Return [x, y] of the center of cell containing provided text 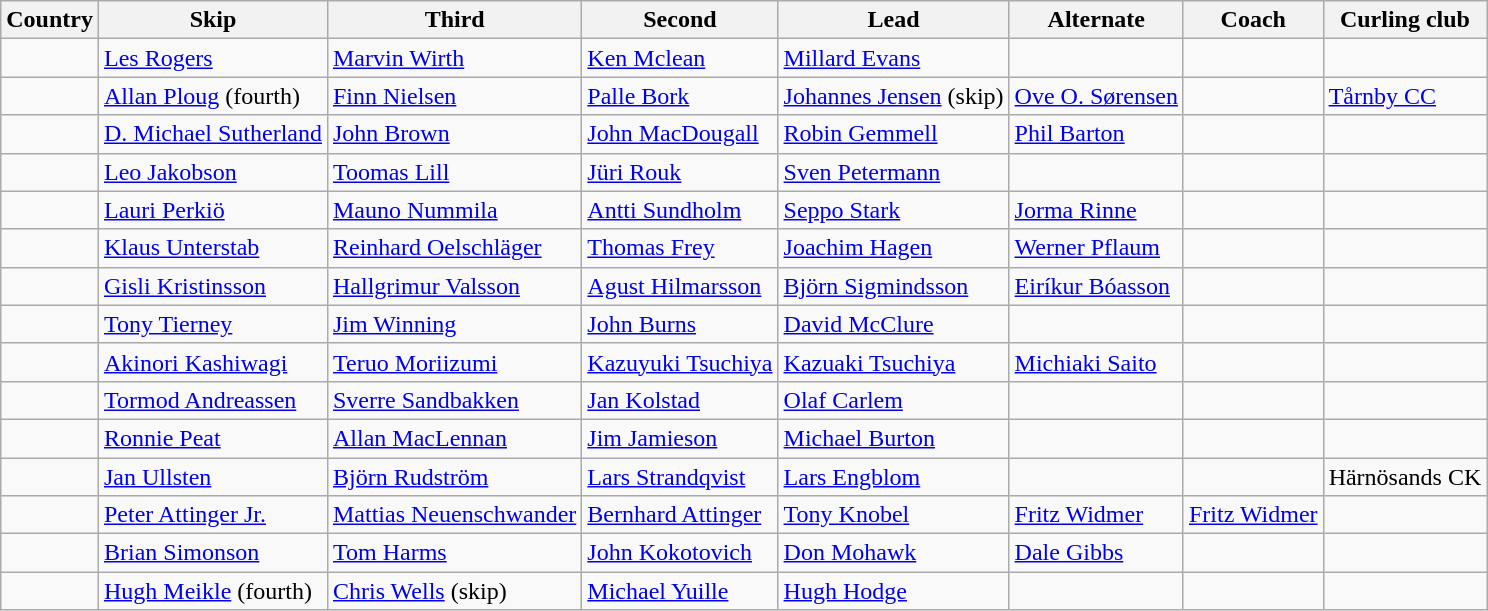
Teruo Moriizumi [454, 362]
Eiríkur Bóasson [1096, 286]
Joachim Hagen [894, 248]
Bernhard Attinger [680, 515]
Coach [1253, 20]
Akinori Kashiwagi [212, 362]
Thomas Frey [680, 248]
Michael Yuille [680, 591]
Jim Jamieson [680, 438]
David McClure [894, 324]
Seppo Stark [894, 210]
Third [454, 20]
Björn Rudström [454, 477]
Michael Burton [894, 438]
Lars Strandqvist [680, 477]
John Kokotovich [680, 553]
Björn Sigmindsson [894, 286]
John Burns [680, 324]
Brian Simonson [212, 553]
Tårnby CC [1405, 96]
Skip [212, 20]
Antti Sundholm [680, 210]
Tony Tierney [212, 324]
Ove O. Sørensen [1096, 96]
Klaus Unterstab [212, 248]
Jorma Rinne [1096, 210]
Reinhard Oelschläger [454, 248]
John Brown [454, 134]
Peter Attinger Jr. [212, 515]
Palle Bork [680, 96]
Michiaki Saito [1096, 362]
Jan Ullsten [212, 477]
Ronnie Peat [212, 438]
Marvin Wirth [454, 58]
Olaf Carlem [894, 400]
Sverre Sandbakken [454, 400]
Chris Wells (skip) [454, 591]
Allan Ploug (fourth) [212, 96]
Tormod Andreassen [212, 400]
Toomas Lill [454, 172]
Lauri Perkiö [212, 210]
Johannes Jensen (skip) [894, 96]
Jan Kolstad [680, 400]
Lead [894, 20]
Mattias Neuenschwander [454, 515]
Jüri Rouk [680, 172]
Jim Winning [454, 324]
Agust Hilmarsson [680, 286]
Phil Barton [1096, 134]
Dale Gibbs [1096, 553]
Finn Nielsen [454, 96]
Les Rogers [212, 58]
Don Mohawk [894, 553]
Hugh Meikle (fourth) [212, 591]
Country [50, 20]
Curling club [1405, 20]
Hugh Hodge [894, 591]
Kazuaki Tsuchiya [894, 362]
Ken Mclean [680, 58]
Härnösands CK [1405, 477]
Sven Petermann [894, 172]
John MacDougall [680, 134]
Leo Jakobson [212, 172]
Allan MacLennan [454, 438]
Gisli Kristinsson [212, 286]
Tom Harms [454, 553]
Robin Gemmell [894, 134]
Hallgrimur Valsson [454, 286]
Kazuyuki Tsuchiya [680, 362]
Tony Knobel [894, 515]
Alternate [1096, 20]
Second [680, 20]
Werner Pflaum [1096, 248]
D. Michael Sutherland [212, 134]
Mauno Nummila [454, 210]
Millard Evans [894, 58]
Lars Engblom [894, 477]
